Search for the cell housing the specified text and yield its [X, Y] center coordinate. 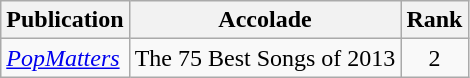
Accolade [265, 20]
Rank [434, 20]
PopMatters [65, 58]
Publication [65, 20]
The 75 Best Songs of 2013 [265, 58]
2 [434, 58]
